Return the (x, y) coordinate for the center point of the cell that contains the specified text.  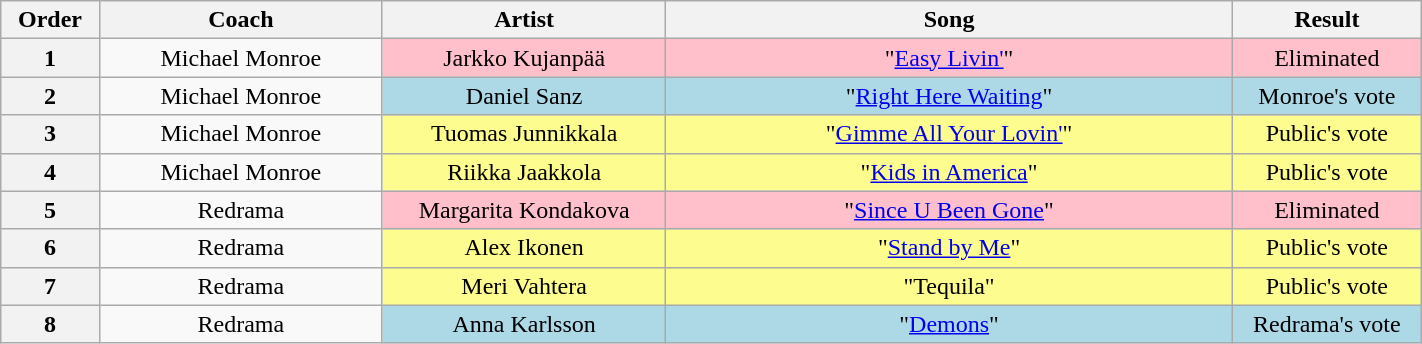
"Easy Livin'" (950, 58)
Daniel Sanz (524, 96)
Monroe's vote (1326, 96)
Song (950, 20)
Tuomas Junnikkala (524, 134)
Riikka Jaakkola (524, 172)
Meri Vahtera (524, 286)
Coach (240, 20)
Alex Ikonen (524, 248)
6 (50, 248)
"Demons" (950, 324)
3 (50, 134)
"Gimme All Your Lovin'" (950, 134)
"Tequila" (950, 286)
Order (50, 20)
Result (1326, 20)
Jarkko Kujanpää (524, 58)
Artist (524, 20)
"Stand by Me" (950, 248)
7 (50, 286)
2 (50, 96)
8 (50, 324)
"Right Here Waiting" (950, 96)
"Kids in America" (950, 172)
Anna Karlsson (524, 324)
1 (50, 58)
Margarita Kondakova (524, 210)
Redrama's vote (1326, 324)
"Since U Been Gone" (950, 210)
4 (50, 172)
5 (50, 210)
